Search for the cell housing the specified text and yield its [x, y] center coordinate. 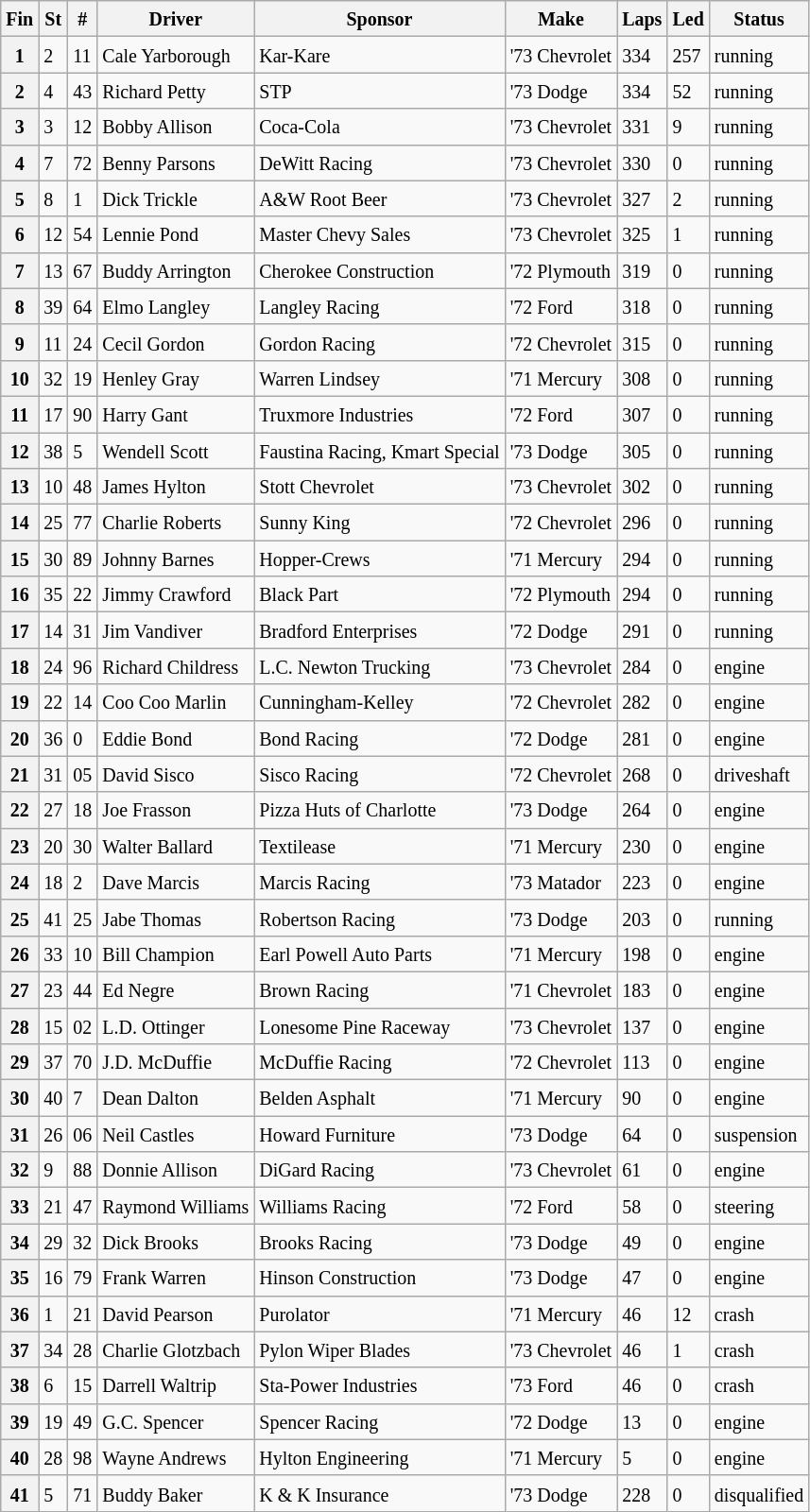
Faustina Racing, Kmart Special [380, 451]
suspension [758, 1134]
113 [643, 1062]
Earl Powell Auto Parts [380, 954]
Brown Racing [380, 989]
Wayne Andrews [176, 1457]
Bond Racing [380, 738]
# [83, 19]
203 [643, 918]
96 [83, 666]
319 [643, 270]
318 [643, 306]
Cherokee Construction [380, 270]
Donnie Allison [176, 1170]
305 [643, 451]
79 [83, 1278]
Lonesome Pine Raceway [380, 1025]
325 [643, 234]
Driver [176, 19]
Dave Marcis [176, 882]
Cale Yarborough [176, 55]
77 [83, 523]
327 [643, 198]
70 [83, 1062]
G.C. Spencer [176, 1421]
Johnny Barnes [176, 558]
Benny Parsons [176, 163]
223 [643, 882]
302 [643, 487]
St [53, 19]
Laps [643, 19]
Truxmore Industries [380, 414]
DiGard Racing [380, 1170]
89 [83, 558]
88 [83, 1170]
284 [643, 666]
198 [643, 954]
Wendell Scott [176, 451]
Black Part [380, 594]
Dean Dalton [176, 1098]
331 [643, 127]
Purolator [380, 1314]
J.D. McDuffie [176, 1062]
Led [688, 19]
Sponsor [380, 19]
Buddy Arrington [176, 270]
268 [643, 774]
Belden Asphalt [380, 1098]
228 [643, 1493]
'73 Matador [560, 882]
Raymond Williams [176, 1206]
STP [380, 91]
307 [643, 414]
308 [643, 378]
Textilease [380, 846]
Kar-Kare [380, 55]
disqualified [758, 1493]
44 [83, 989]
Ed Negre [176, 989]
Howard Furniture [380, 1134]
Frank Warren [176, 1278]
Eddie Bond [176, 738]
L.C. Newton Trucking [380, 666]
Hylton Engineering [380, 1457]
281 [643, 738]
Bobby Allison [176, 127]
Henley Gray [176, 378]
Neil Castles [176, 1134]
Pizza Huts of Charlotte [380, 810]
Dick Trickle [176, 198]
330 [643, 163]
Buddy Baker [176, 1493]
Hinson Construction [380, 1278]
291 [643, 630]
257 [688, 55]
67 [83, 270]
Cunningham-Kelley [380, 702]
Coca-Cola [380, 127]
02 [83, 1025]
DeWitt Racing [380, 163]
Darrell Waltrip [176, 1385]
61 [643, 1170]
Status [758, 19]
David Pearson [176, 1314]
72 [83, 163]
Hopper-Crews [380, 558]
Sisco Racing [380, 774]
Sunny King [380, 523]
296 [643, 523]
48 [83, 487]
Harry Gant [176, 414]
137 [643, 1025]
Lennie Pond [176, 234]
Sta-Power Industries [380, 1385]
James Hylton [176, 487]
Bill Champion [176, 954]
David Sisco [176, 774]
54 [83, 234]
A&W Root Beer [380, 198]
43 [83, 91]
52 [688, 91]
Warren Lindsey [380, 378]
Bradford Enterprises [380, 630]
Cecil Gordon [176, 342]
282 [643, 702]
230 [643, 846]
Brooks Racing [380, 1242]
Stott Chevrolet [380, 487]
Dick Brooks [176, 1242]
Jabe Thomas [176, 918]
Fin [20, 19]
183 [643, 989]
315 [643, 342]
driveshaft [758, 774]
264 [643, 810]
'73 Ford [560, 1385]
71 [83, 1493]
Joe Frasson [176, 810]
Gordon Racing [380, 342]
Langley Racing [380, 306]
McDuffie Racing [380, 1062]
Richard Childress [176, 666]
98 [83, 1457]
Elmo Langley [176, 306]
05 [83, 774]
Charlie Glotzbach [176, 1349]
06 [83, 1134]
Pylon Wiper Blades [380, 1349]
L.D. Ottinger [176, 1025]
Robertson Racing [380, 918]
Spencer Racing [380, 1421]
Master Chevy Sales [380, 234]
Coo Coo Marlin [176, 702]
Make [560, 19]
'71 Chevrolet [560, 989]
Williams Racing [380, 1206]
steering [758, 1206]
Walter Ballard [176, 846]
Jim Vandiver [176, 630]
Richard Petty [176, 91]
Charlie Roberts [176, 523]
Marcis Racing [380, 882]
58 [643, 1206]
K & K Insurance [380, 1493]
Jimmy Crawford [176, 594]
